Extract the (x, y) coordinate from the center of the cell holding the provided text.  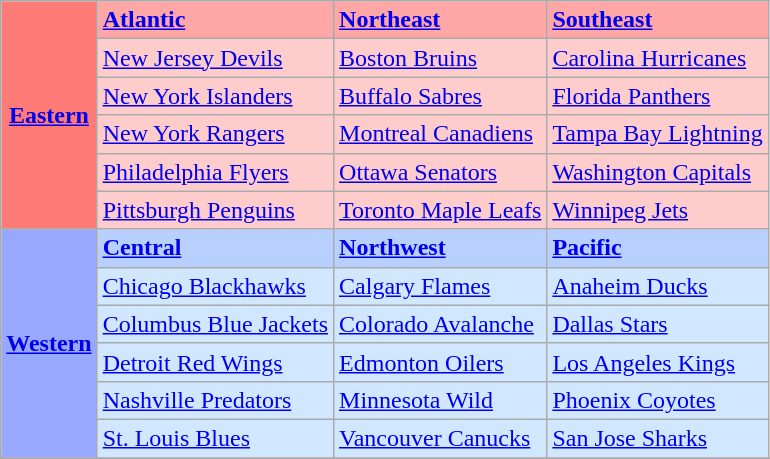
Anaheim Ducks (658, 286)
Minnesota Wild (440, 400)
Montreal Canadiens (440, 134)
Philadelphia Flyers (215, 172)
New Jersey Devils (215, 58)
Central (215, 248)
Ottawa Senators (440, 172)
Northeast (440, 20)
Vancouver Canucks (440, 438)
Nashville Predators (215, 400)
San Jose Sharks (658, 438)
Florida Panthers (658, 96)
Colorado Avalanche (440, 324)
Northwest (440, 248)
Chicago Blackhawks (215, 286)
New York Islanders (215, 96)
Carolina Hurricanes (658, 58)
Western (49, 343)
St. Louis Blues (215, 438)
Calgary Flames (440, 286)
Detroit Red Wings (215, 362)
Atlantic (215, 20)
Toronto Maple Leafs (440, 210)
Pittsburgh Penguins (215, 210)
Columbus Blue Jackets (215, 324)
Washington Capitals (658, 172)
Boston Bruins (440, 58)
Los Angeles Kings (658, 362)
Southeast (658, 20)
Phoenix Coyotes (658, 400)
New York Rangers (215, 134)
Edmonton Oilers (440, 362)
Dallas Stars (658, 324)
Buffalo Sabres (440, 96)
Tampa Bay Lightning (658, 134)
Pacific (658, 248)
Winnipeg Jets (658, 210)
Eastern (49, 115)
